Extract the (X, Y) coordinate from the center of the cell holding the provided text.  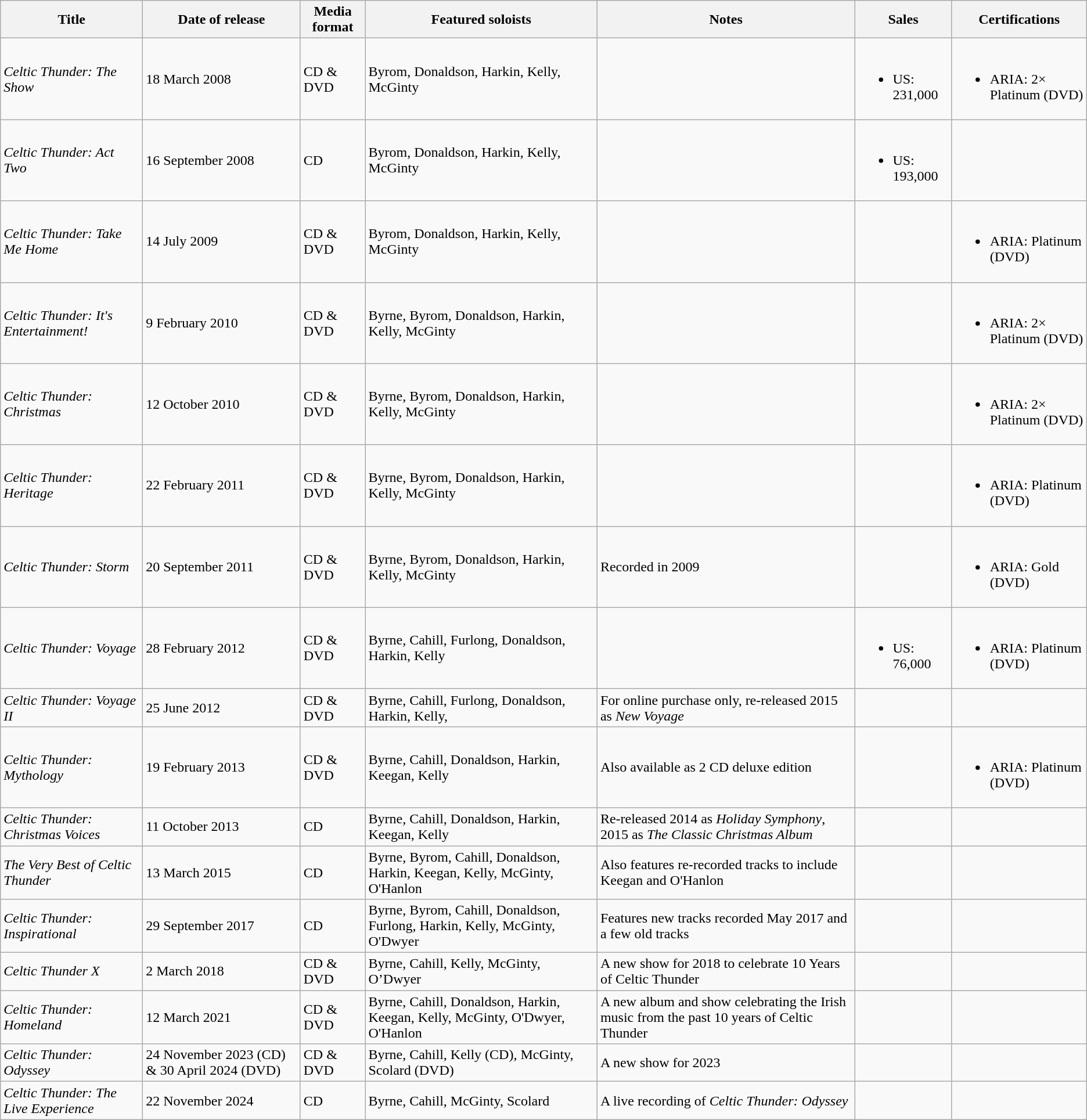
US: 193,000 (904, 160)
Byrne, Cahill, Kelly (CD), McGinty, Scolard (DVD) (481, 1063)
Notes (726, 20)
25 June 2012 (222, 707)
Media format (333, 20)
16 September 2008 (222, 160)
12 March 2021 (222, 1017)
Celtic Thunder: Christmas (72, 404)
Celtic Thunder: The Live Experience (72, 1101)
9 February 2010 (222, 323)
Featured soloists (481, 20)
A new show for 2018 to celebrate 10 Years of Celtic Thunder (726, 972)
Date of release (222, 20)
22 November 2024 (222, 1101)
2 March 2018 (222, 972)
Also available as 2 CD deluxe edition (726, 767)
Title (72, 20)
Byrne, Byrom, Cahill, Donaldson, Harkin, Keegan, Kelly, McGinty, O'Hanlon (481, 872)
Re-released 2014 as Holiday Symphony, 2015 as The Classic Christmas Album (726, 827)
Celtic Thunder: Voyage II (72, 707)
Certifications (1019, 20)
14 July 2009 (222, 242)
Byrne, Cahill, Kelly, McGinty, O’Dwyer (481, 972)
28 February 2012 (222, 648)
12 October 2010 (222, 404)
Celtic Thunder: Homeland (72, 1017)
For online purchase only, re-released 2015 as New Voyage (726, 707)
Celtic Thunder: Act Two (72, 160)
Also features re-recorded tracks to include Keegan and O'Hanlon (726, 872)
11 October 2013 (222, 827)
Byrne, Cahill, Donaldson, Harkin, Keegan, Kelly, McGinty, O'Dwyer, O'Hanlon (481, 1017)
ARIA: Gold (DVD) (1019, 567)
29 September 2017 (222, 926)
Byrne, Cahill, Furlong, Donaldson, Harkin, Kelly, (481, 707)
Celtic Thunder: Storm (72, 567)
Celtic Thunder: It's Entertainment! (72, 323)
20 September 2011 (222, 567)
Features new tracks recorded May 2017 and a few old tracks (726, 926)
Byrne, Byrom, Cahill, Donaldson, Furlong, Harkin, Kelly, McGinty, O'Dwyer (481, 926)
US: 76,000 (904, 648)
Celtic Thunder: Take Me Home (72, 242)
Sales (904, 20)
18 March 2008 (222, 79)
24 November 2023 (CD) & 30 April 2024 (DVD) (222, 1063)
Celtic Thunder X (72, 972)
Celtic Thunder: Mythology (72, 767)
Recorded in 2009 (726, 567)
22 February 2011 (222, 485)
Byrne, Cahill, Furlong, Donaldson, Harkin, Kelly (481, 648)
Celtic Thunder: Christmas Voices (72, 827)
US: 231,000 (904, 79)
Celtic Thunder: The Show (72, 79)
Celtic Thunder: Inspirational (72, 926)
19 February 2013 (222, 767)
Celtic Thunder: Odyssey (72, 1063)
A new show for 2023 (726, 1063)
A new album and show celebrating the Irish music from the past 10 years of Celtic Thunder (726, 1017)
A live recording of Celtic Thunder: Odyssey (726, 1101)
Celtic Thunder: Voyage (72, 648)
13 March 2015 (222, 872)
Byrne, Cahill, McGinty, Scolard (481, 1101)
Celtic Thunder: Heritage (72, 485)
The Very Best of Celtic Thunder (72, 872)
